Detect which cell encompasses the target text, then output its [X, Y] center coordinate. 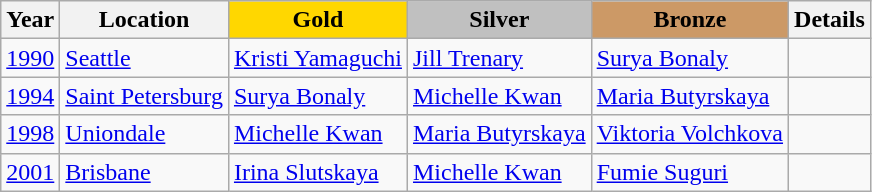
Year [30, 20]
Details [830, 20]
Irina Slutskaya [318, 172]
1990 [30, 58]
Brisbane [144, 172]
Seattle [144, 58]
Location [144, 20]
2001 [30, 172]
Viktoria Volchkova [690, 134]
Gold [318, 20]
Silver [499, 20]
Uniondale [144, 134]
Saint Petersburg [144, 96]
Bronze [690, 20]
1998 [30, 134]
Jill Trenary [499, 58]
Fumie Suguri [690, 172]
Kristi Yamaguchi [318, 58]
1994 [30, 96]
